Search for the cell housing the specified text and yield its [x, y] center coordinate. 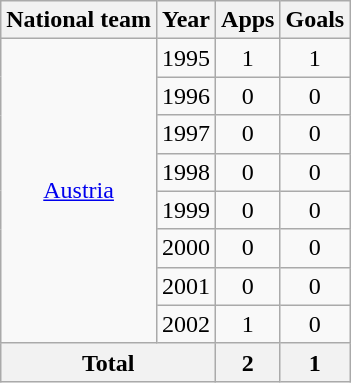
2 [248, 362]
Austria [79, 191]
1995 [186, 58]
Total [108, 362]
2000 [186, 248]
Apps [248, 20]
1998 [186, 172]
2002 [186, 324]
1996 [186, 96]
National team [79, 20]
2001 [186, 286]
1999 [186, 210]
1997 [186, 134]
Year [186, 20]
Goals [315, 20]
